Provide the [X, Y] coordinate of the cell's center where the given text is located.  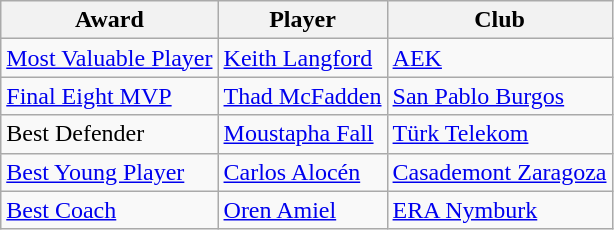
Best Coach [110, 210]
Final Eight MVP [110, 96]
Best Young Player [110, 172]
Moustapha Fall [302, 134]
ERA Nymburk [500, 210]
Carlos Alocén [302, 172]
Oren Amiel [302, 210]
Türk Telekom [500, 134]
AEK [500, 58]
Most Valuable Player [110, 58]
Casademont Zaragoza [500, 172]
Best Defender [110, 134]
Thad McFadden [302, 96]
San Pablo Burgos [500, 96]
Club [500, 20]
Keith Langford [302, 58]
Player [302, 20]
Award [110, 20]
